Return [X, Y] of the center of cell containing provided text 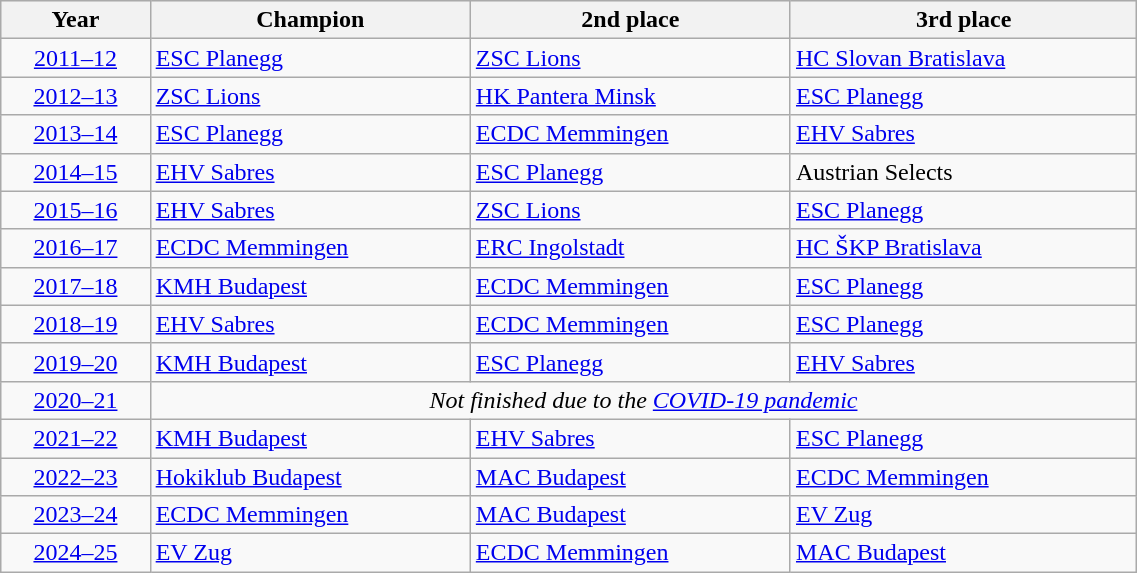
3rd place [963, 20]
2011–12 [76, 58]
2021–22 [76, 438]
Year [76, 20]
Not finished due to the COVID-19 pandemic [644, 400]
2020–21 [76, 400]
HC Slovan Bratislava [963, 58]
2022–23 [76, 477]
2023–24 [76, 515]
2019–20 [76, 362]
2014–15 [76, 172]
2012–13 [76, 96]
2018–19 [76, 324]
2017–18 [76, 286]
HC ŠKP Bratislava [963, 248]
ERC Ingolstadt [630, 248]
Champion [310, 20]
Austrian Selects [963, 172]
HK Pantera Minsk [630, 96]
2015–16 [76, 210]
2024–25 [76, 553]
2016–17 [76, 248]
2nd place [630, 20]
Hokiklub Budapest [310, 477]
2013–14 [76, 134]
